Identify which cell holds the provided text, then report its [X, Y] central coordinate. 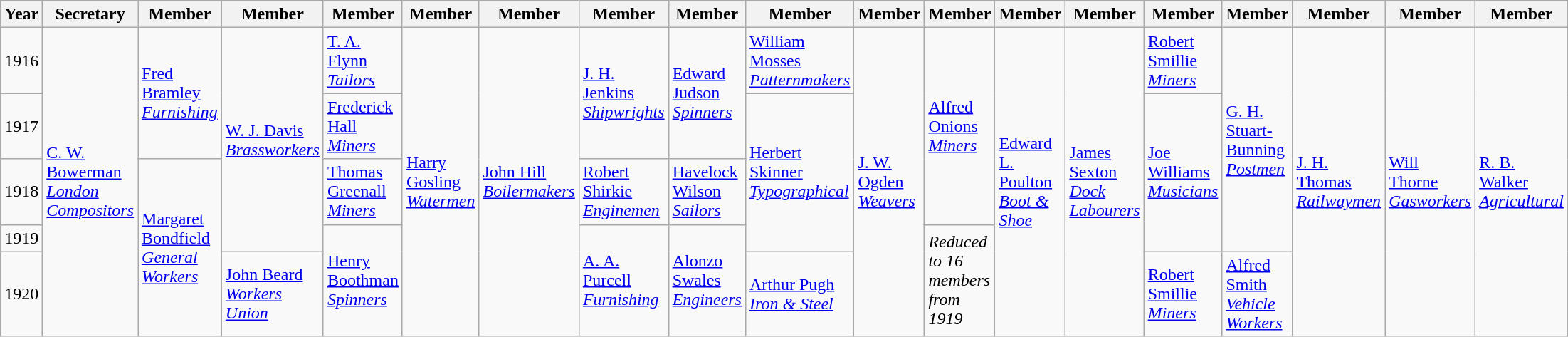
Alfred OnionsMiners [959, 126]
Edward JudsonSpinners [707, 93]
Edward L. PoultonBoot & Shoe [1031, 182]
Fred BramleyFurnishing [180, 93]
A. A. PurcellFurnishing [623, 281]
Thomas GreenallMiners [363, 192]
Herbert SkinnerTypographical [799, 172]
John HillBoilermakers [529, 182]
J. W. OgdenWeavers [890, 182]
Arthur PughIron & Steel [799, 294]
Alfred SmithVehicle Workers [1257, 294]
1920 [21, 294]
William MossesPatternmakers [799, 61]
Joe WilliamsMusicians [1183, 172]
Havelock WilsonSailors [707, 192]
R. B. WalkerAgricultural [1522, 182]
Frederick HallMiners [363, 126]
Reduced to 16 members from 1919 [959, 281]
Robert ShirkieEnginemen [623, 192]
T. A. FlynnTailors [363, 61]
Will ThorneGasworkers [1431, 182]
Henry BoothmanSpinners [363, 281]
Year [21, 14]
J. H. JenkinsShipwrights [623, 93]
G. H. Stuart-BunningPostmen [1257, 140]
W. J. DavisBrassworkers [272, 140]
1919 [21, 238]
1918 [21, 192]
Secretary [90, 14]
Alonzo SwalesEngineers [707, 281]
Harry GoslingWatermen [441, 182]
James SextonDock Labourers [1105, 182]
Margaret BondfieldGeneral Workers [180, 248]
1917 [21, 126]
1916 [21, 61]
John BeardWorkers Union [272, 294]
C. W. BowermanLondon Compositors [90, 182]
J. H. ThomasRailwaymen [1339, 182]
